Capture the cell that displays the provided text and extract its [X, Y] central coordinate. 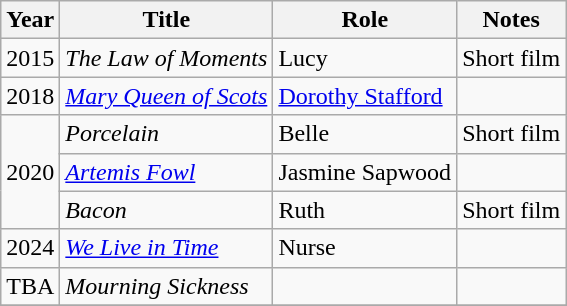
2018 [30, 96]
Jasmine Sapwood [365, 172]
Porcelain [166, 134]
2015 [30, 58]
Mourning Sickness [166, 286]
Lucy [365, 58]
2024 [30, 248]
TBA [30, 286]
Mary Queen of Scots [166, 96]
Bacon [166, 210]
Notes [512, 20]
Artemis Fowl [166, 172]
Dorothy Stafford [365, 96]
Belle [365, 134]
We Live in Time [166, 248]
Role [365, 20]
2020 [30, 172]
Nurse [365, 248]
Title [166, 20]
Year [30, 20]
The Law of Moments [166, 58]
Ruth [365, 210]
